Scan for the cell matching the given text and deliver its [X, Y] coordinate at center. 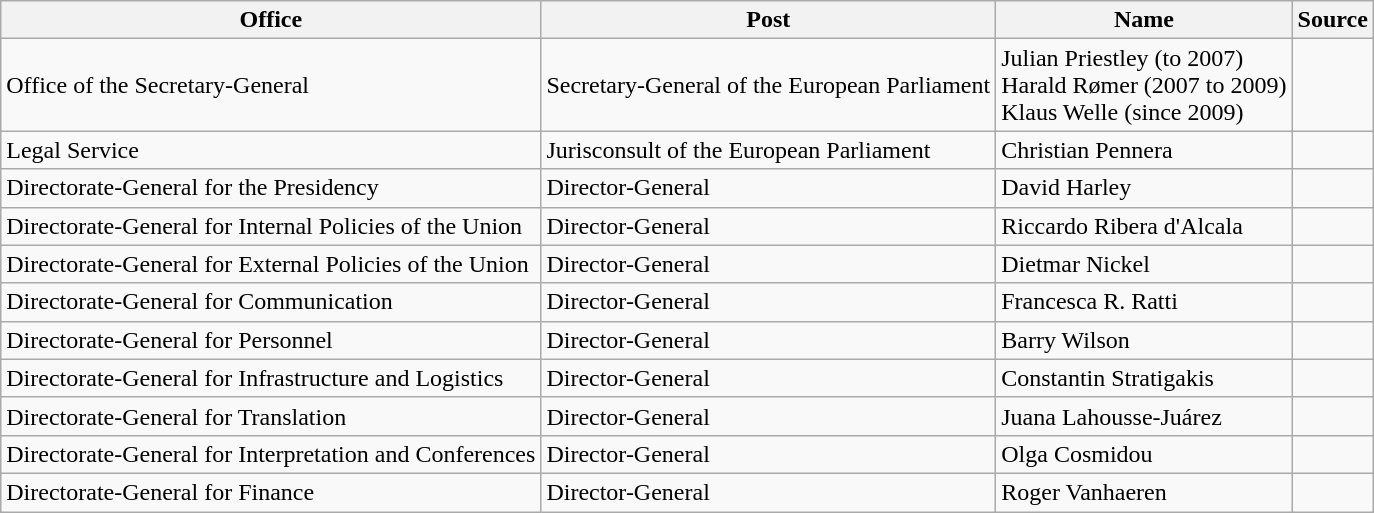
Jurisconsult of the European Parliament [768, 150]
Julian Priestley (to 2007)Harald Rømer (2007 to 2009)Klaus Welle (since 2009) [1144, 85]
Directorate-General for Internal Policies of the Union [271, 226]
Juana Lahousse-Juárez [1144, 416]
Legal Service [271, 150]
Barry Wilson [1144, 340]
David Harley [1144, 188]
Source [1332, 20]
Riccardo Ribera d'Alcala [1144, 226]
Francesca R. Ratti [1144, 302]
Directorate-General for Infrastructure and Logistics [271, 378]
Constantin Stratigakis [1144, 378]
Christian Pennera [1144, 150]
Directorate-General for Translation [271, 416]
Name [1144, 20]
Directorate-General for Personnel [271, 340]
Roger Vanhaeren [1144, 492]
Dietmar Nickel [1144, 264]
Directorate-General for Communication [271, 302]
Directorate-General for Interpretation and Conferences [271, 454]
Post [768, 20]
Directorate-General for Finance [271, 492]
Secretary-General of the European Parliament [768, 85]
Directorate-General for the Presidency [271, 188]
Directorate-General for External Policies of the Union [271, 264]
Office of the Secretary-General [271, 85]
Olga Cosmidou [1144, 454]
Office [271, 20]
